Scan for the cell matching the given text and deliver its [X, Y] coordinate at center. 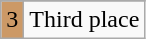
3 [12, 20]
Third place [84, 20]
